Return the [x, y] coordinate for the center point of the cell that contains the specified text.  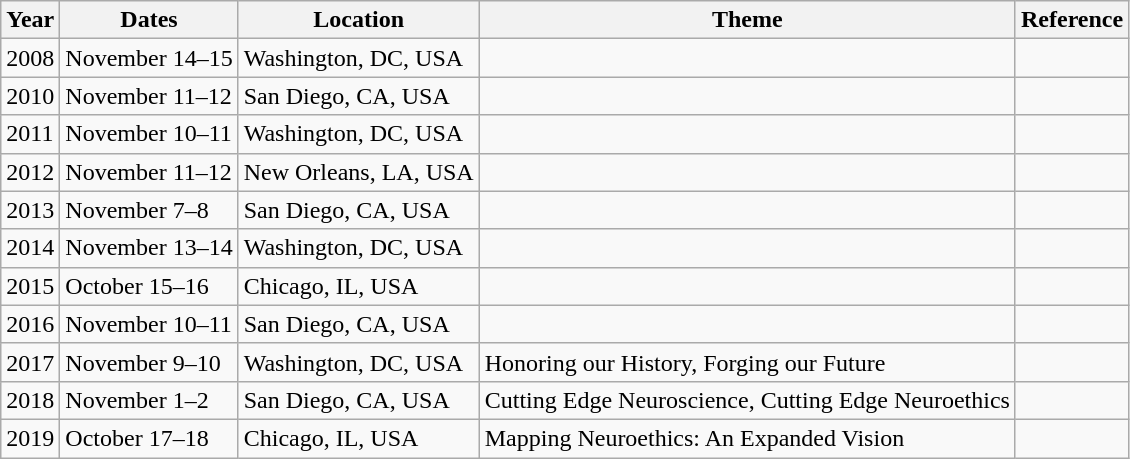
2010 [30, 96]
2015 [30, 286]
Honoring our History, Forging our Future [747, 362]
November 14–15 [149, 58]
October 15–16 [149, 286]
2017 [30, 362]
November 1–2 [149, 400]
2014 [30, 248]
2019 [30, 438]
November 9–10 [149, 362]
2008 [30, 58]
2016 [30, 324]
Cutting Edge Neuroscience, Cutting Edge Neuroethics [747, 400]
Mapping Neuroethics: An Expanded Vision [747, 438]
November 13–14 [149, 248]
New Orleans, LA, USA [358, 172]
2013 [30, 210]
Location [358, 20]
Theme [747, 20]
Year [30, 20]
October 17–18 [149, 438]
2012 [30, 172]
Reference [1072, 20]
Dates [149, 20]
2011 [30, 134]
November 7–8 [149, 210]
2018 [30, 400]
